Return the [x, y] coordinate for the center point of the cell that contains the specified text.  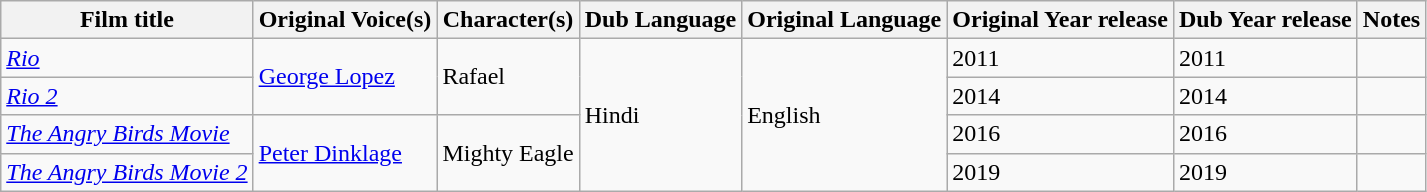
Character(s) [508, 20]
Film title [127, 20]
Original Year release [1060, 20]
Dub Language [660, 20]
Rio [127, 58]
Hindi [660, 115]
Mighty Eagle [508, 153]
English [844, 115]
The Angry Birds Movie 2 [127, 172]
Original Voice(s) [345, 20]
Dub Year release [1265, 20]
Peter Dinklage [345, 153]
Notes [1391, 20]
Rio 2 [127, 96]
George Lopez [345, 77]
Rafael [508, 77]
The Angry Birds Movie [127, 134]
Original Language [844, 20]
